From the cell containing the given text, extract its center point as (x, y) coordinate. 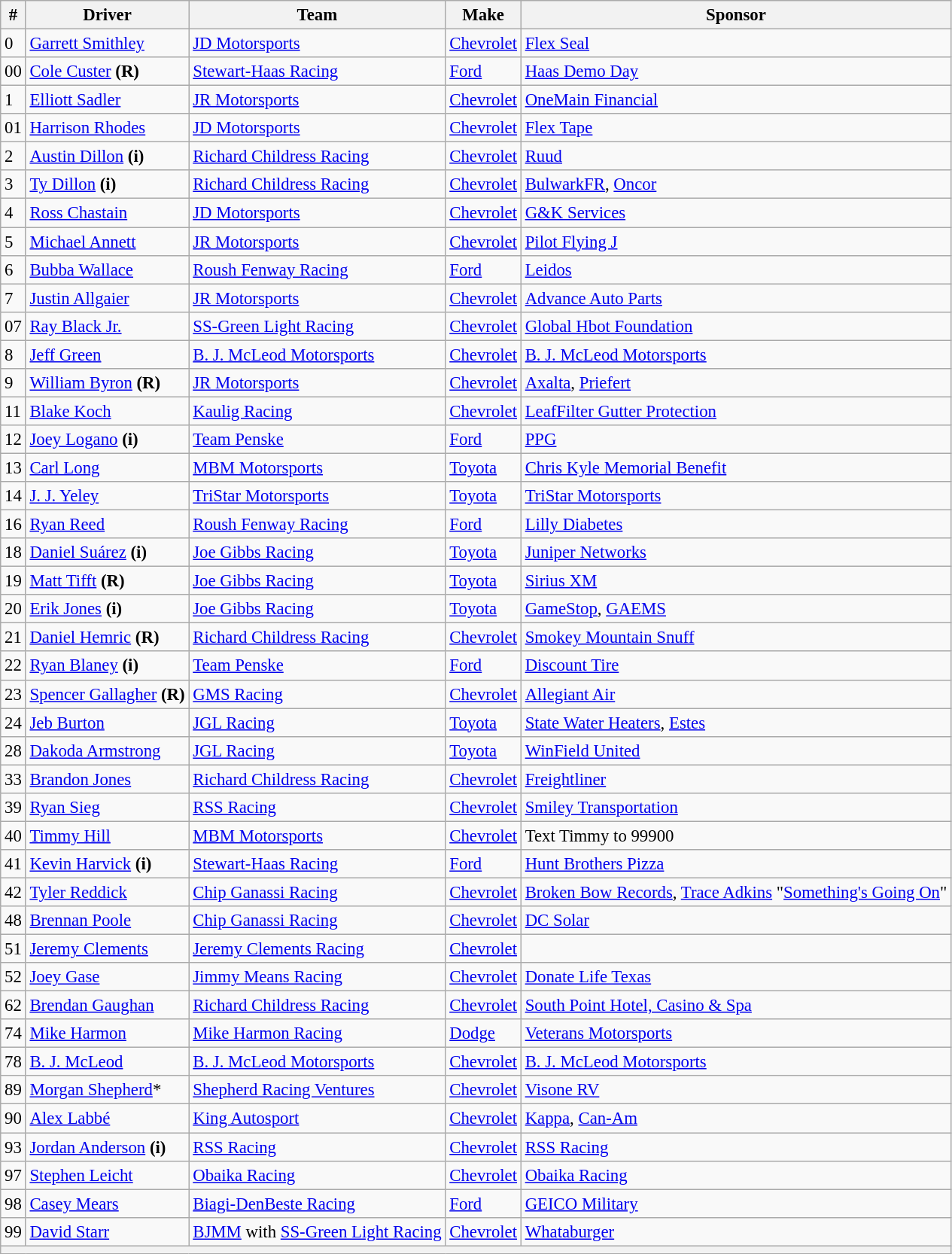
Allegiant Air (736, 694)
Morgan Shepherd* (107, 1091)
Michael Annett (107, 242)
20 (14, 609)
33 (14, 779)
Chris Kyle Memorial Benefit (736, 467)
Blake Koch (107, 411)
GMS Racing (318, 694)
King Autosport (318, 1119)
BulwarkFR, Oncor (736, 184)
Text Timmy to 99900 (736, 835)
WinField United (736, 750)
Mike Harmon Racing (318, 1033)
Juniper Networks (736, 552)
Elliott Sadler (107, 100)
State Water Heaters, Estes (736, 723)
Justin Allgaier (107, 298)
Erik Jones (i) (107, 609)
19 (14, 581)
Joey Logano (i) (107, 440)
LeafFilter Gutter Protection (736, 411)
48 (14, 921)
62 (14, 1006)
Jimmy Means Racing (318, 977)
Alex Labbé (107, 1119)
Team (318, 15)
Ryan Sieg (107, 808)
74 (14, 1033)
23 (14, 694)
11 (14, 411)
52 (14, 977)
4 (14, 213)
00 (14, 72)
Tyler Reddick (107, 892)
01 (14, 128)
39 (14, 808)
12 (14, 440)
21 (14, 638)
Daniel Hemric (R) (107, 638)
David Starr (107, 1231)
51 (14, 949)
Donate Life Texas (736, 977)
Make (483, 15)
GEICO Military (736, 1204)
Lilly Diabetes (736, 525)
Sponsor (736, 15)
Jeb Burton (107, 723)
5 (14, 242)
42 (14, 892)
Kevin Harvick (i) (107, 864)
Brandon Jones (107, 779)
Joey Gase (107, 977)
G&K Services (736, 213)
South Point Hotel, Casino & Spa (736, 1006)
Carl Long (107, 467)
Smokey Mountain Snuff (736, 638)
Whataburger (736, 1231)
Freightliner (736, 779)
Cole Custer (R) (107, 72)
Broken Bow Records, Trace Adkins "Something's Going On" (736, 892)
Shepherd Racing Ventures (318, 1091)
1 (14, 100)
Jeremy Clements (107, 949)
OneMain Financial (736, 100)
Flex Seal (736, 44)
Casey Mears (107, 1204)
14 (14, 496)
BJMM with SS-Green Light Racing (318, 1231)
97 (14, 1175)
Sirius XM (736, 581)
Garrett Smithley (107, 44)
Axalta, Priefert (736, 383)
41 (14, 864)
Brennan Poole (107, 921)
Jordan Anderson (i) (107, 1147)
B. J. McLeod (107, 1062)
Advance Auto Parts (736, 298)
Flex Tape (736, 128)
07 (14, 326)
Dakoda Armstrong (107, 750)
Matt Tifft (R) (107, 581)
Ruud (736, 157)
78 (14, 1062)
16 (14, 525)
Dodge (483, 1033)
3 (14, 184)
Biagi-DenBeste Racing (318, 1204)
22 (14, 666)
Driver (107, 15)
Brendan Gaughan (107, 1006)
Spencer Gallagher (R) (107, 694)
PPG (736, 440)
Ross Chastain (107, 213)
Veterans Motorsports (736, 1033)
DC Solar (736, 921)
99 (14, 1231)
6 (14, 269)
# (14, 15)
Discount Tire (736, 666)
Haas Demo Day (736, 72)
Daniel Suárez (i) (107, 552)
GameStop, GAEMS (736, 609)
Smiley Transportation (736, 808)
Harrison Rhodes (107, 128)
89 (14, 1091)
2 (14, 157)
Global Hbot Foundation (736, 326)
Kappa, Can-Am (736, 1119)
William Byron (R) (107, 383)
Bubba Wallace (107, 269)
13 (14, 467)
8 (14, 355)
J. J. Yeley (107, 496)
Pilot Flying J (736, 242)
18 (14, 552)
93 (14, 1147)
Timmy Hill (107, 835)
28 (14, 750)
Jeremy Clements Racing (318, 949)
24 (14, 723)
Visone RV (736, 1091)
98 (14, 1204)
Ryan Reed (107, 525)
Mike Harmon (107, 1033)
Stephen Leicht (107, 1175)
40 (14, 835)
0 (14, 44)
Kaulig Racing (318, 411)
90 (14, 1119)
SS-Green Light Racing (318, 326)
Hunt Brothers Pizza (736, 864)
Leidos (736, 269)
Ty Dillon (i) (107, 184)
Ryan Blaney (i) (107, 666)
Austin Dillon (i) (107, 157)
7 (14, 298)
Ray Black Jr. (107, 326)
Jeff Green (107, 355)
9 (14, 383)
